Extract the [x, y] coordinate from the center of the cell holding the provided text.  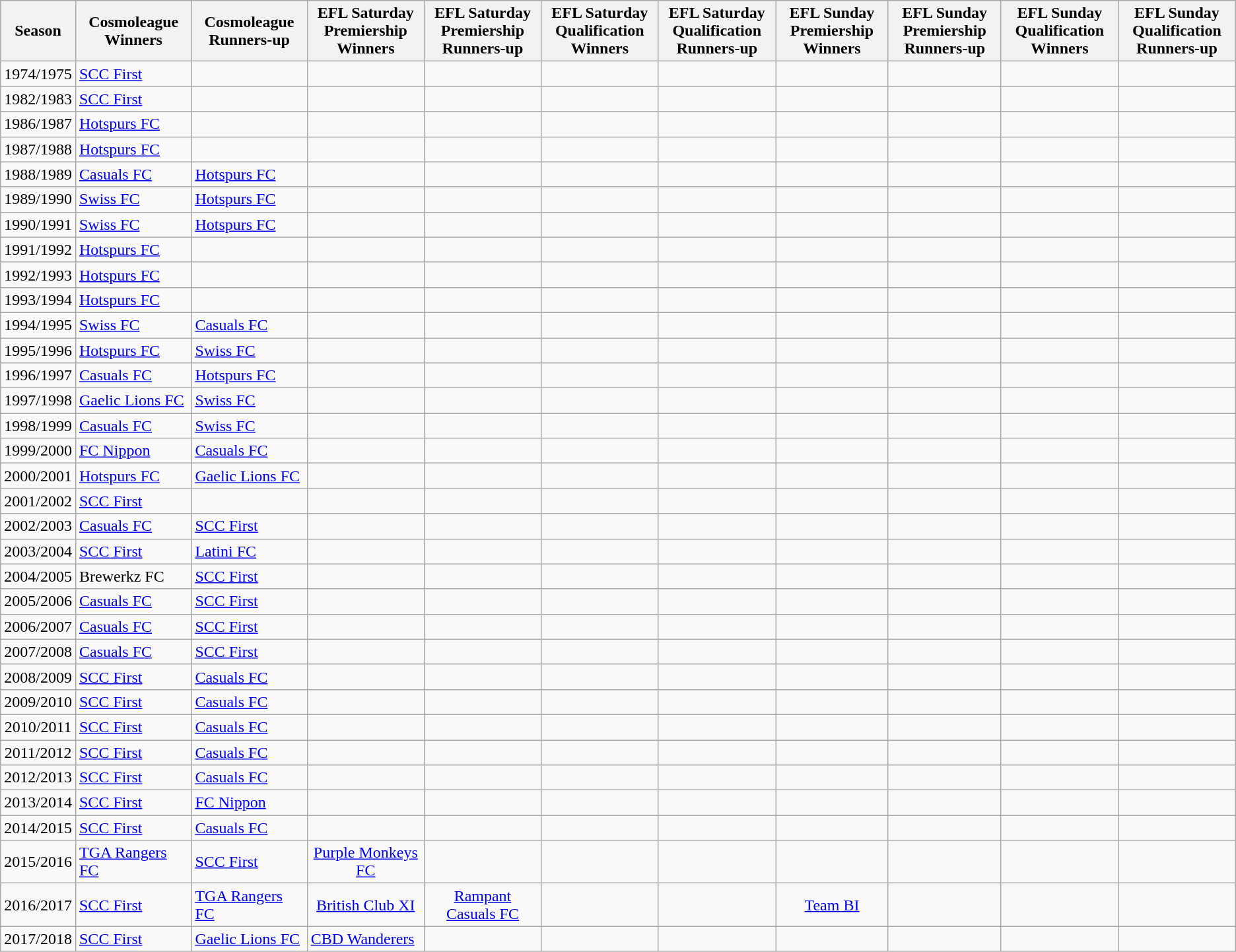
2002/2003 [38, 526]
2013/2014 [38, 803]
1997/1998 [38, 401]
1994/1995 [38, 325]
2003/2004 [38, 551]
2008/2009 [38, 677]
2009/2010 [38, 702]
2011/2012 [38, 752]
Purple Monkeys FC [366, 862]
2007/2008 [38, 652]
2000/2001 [38, 476]
EFL Saturday Qualification Winners [600, 31]
EFL Sunday Premiership Winners [832, 31]
1993/1994 [38, 300]
2014/2015 [38, 828]
1990/1991 [38, 224]
1996/1997 [38, 376]
2015/2016 [38, 862]
Rampant Casuals FC [482, 904]
Cosmoleague Winners [133, 31]
Team BI [832, 904]
EFL Sunday Premiership Runners-up [944, 31]
1974/1975 [38, 74]
2010/2011 [38, 727]
1998/1999 [38, 426]
2001/2002 [38, 501]
1986/1987 [38, 124]
Cosmoleague Runners-up [250, 31]
British Club XI [366, 904]
Latini FC [250, 551]
1995/1996 [38, 351]
EFL Sunday Qualification Runners-up [1177, 31]
1989/1990 [38, 199]
EFL Saturday Premiership Winners [366, 31]
1988/1989 [38, 174]
1987/1988 [38, 149]
EFL Sunday Qualification Winners [1059, 31]
1982/1983 [38, 99]
1991/1992 [38, 250]
Brewerkz FC [133, 576]
2016/2017 [38, 904]
2005/2006 [38, 601]
1992/1993 [38, 275]
1999/2000 [38, 451]
EFL Saturday Premiership Runners-up [482, 31]
EFL Saturday Qualification Runners-up [717, 31]
2012/2013 [38, 778]
2017/2018 [38, 939]
CBD Wanderers [366, 939]
Season [38, 31]
2006/2007 [38, 627]
2004/2005 [38, 576]
